Search for the cell housing the specified text and yield its (x, y) center coordinate. 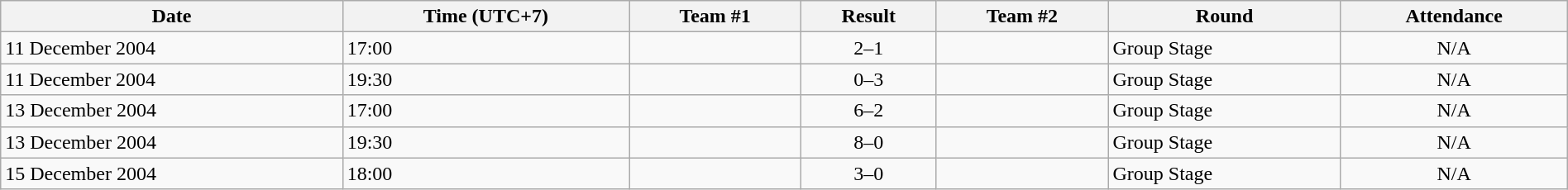
Round (1224, 17)
3–0 (868, 173)
Attendance (1454, 17)
Team #2 (1022, 17)
0–3 (868, 79)
Team #1 (715, 17)
Result (868, 17)
2–1 (868, 48)
18:00 (485, 173)
15 December 2004 (172, 173)
8–0 (868, 142)
Time (UTC+7) (485, 17)
6–2 (868, 111)
Date (172, 17)
